Provide the [x, y] coordinate of the cell's center where the given text is located.  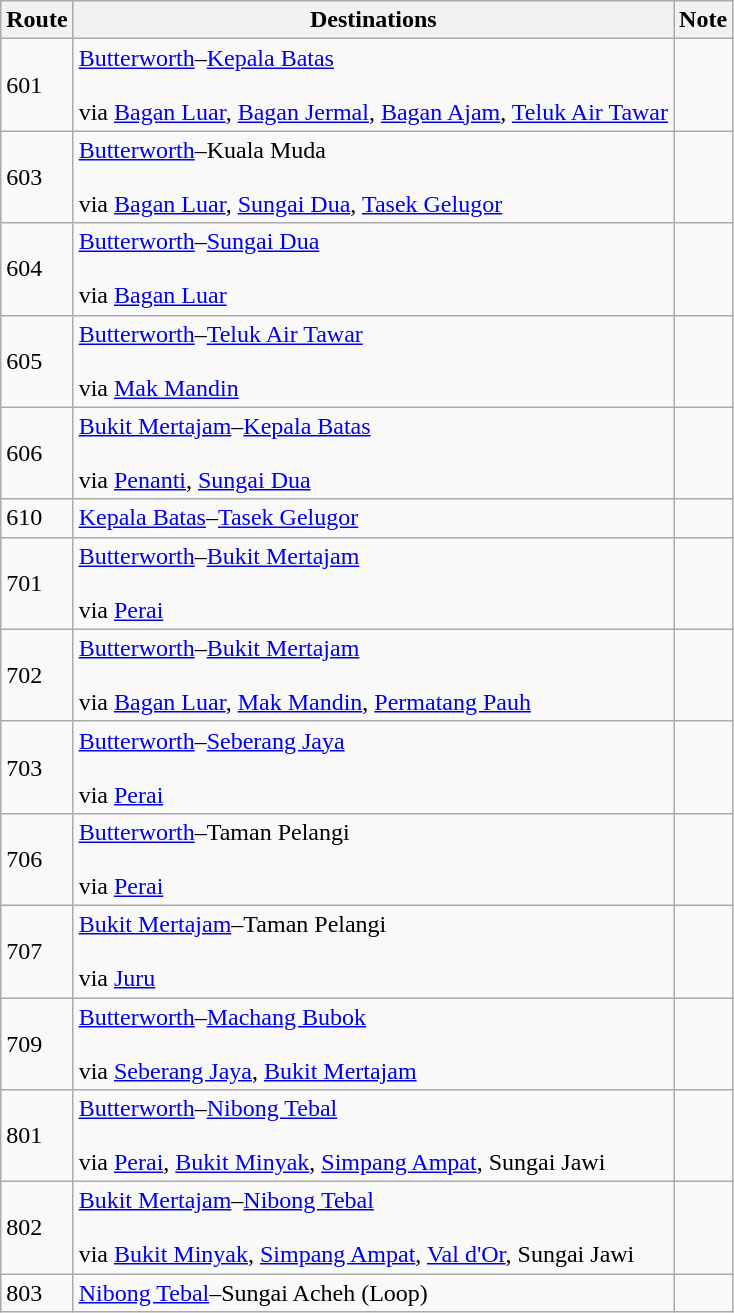
Butterworth–Seberang Jayavia Perai [373, 767]
Route [37, 20]
Butterworth–Bukit Mertajamvia Bagan Luar, Mak Mandin, Permatang Pauh [373, 675]
601 [37, 85]
701 [37, 583]
Destinations [373, 20]
Note [704, 20]
802 [37, 1228]
Bukit Mertajam–Taman Pelangivia Juru [373, 951]
702 [37, 675]
Butterworth–Bukit Mertajamvia Perai [373, 583]
Butterworth–Kepala Batasvia Bagan Luar, Bagan Jermal, Bagan Ajam, Teluk Air Tawar [373, 85]
Kepala Batas–Tasek Gelugor [373, 518]
Butterworth–Nibong Tebalvia Perai, Bukit Minyak, Simpang Ampat, Sungai Jawi [373, 1136]
801 [37, 1136]
Bukit Mertajam–Nibong Tebalvia Bukit Minyak, Simpang Ampat, Val d'Or, Sungai Jawi [373, 1228]
Butterworth–Sungai Duavia Bagan Luar [373, 269]
606 [37, 453]
703 [37, 767]
Butterworth–Taman Pelangivia Perai [373, 859]
610 [37, 518]
Butterworth–Teluk Air Tawarvia Mak Mandin [373, 361]
803 [37, 1293]
707 [37, 951]
709 [37, 1044]
706 [37, 859]
Nibong Tebal–Sungai Acheh (Loop) [373, 1293]
Butterworth–Kuala Mudavia Bagan Luar, Sungai Dua, Tasek Gelugor [373, 177]
605 [37, 361]
Bukit Mertajam–Kepala Batasvia Penanti, Sungai Dua [373, 453]
604 [37, 269]
Butterworth–Machang Bubokvia Seberang Jaya, Bukit Mertajam [373, 1044]
603 [37, 177]
